Scan for the cell matching the given text and deliver its (x, y) coordinate at center. 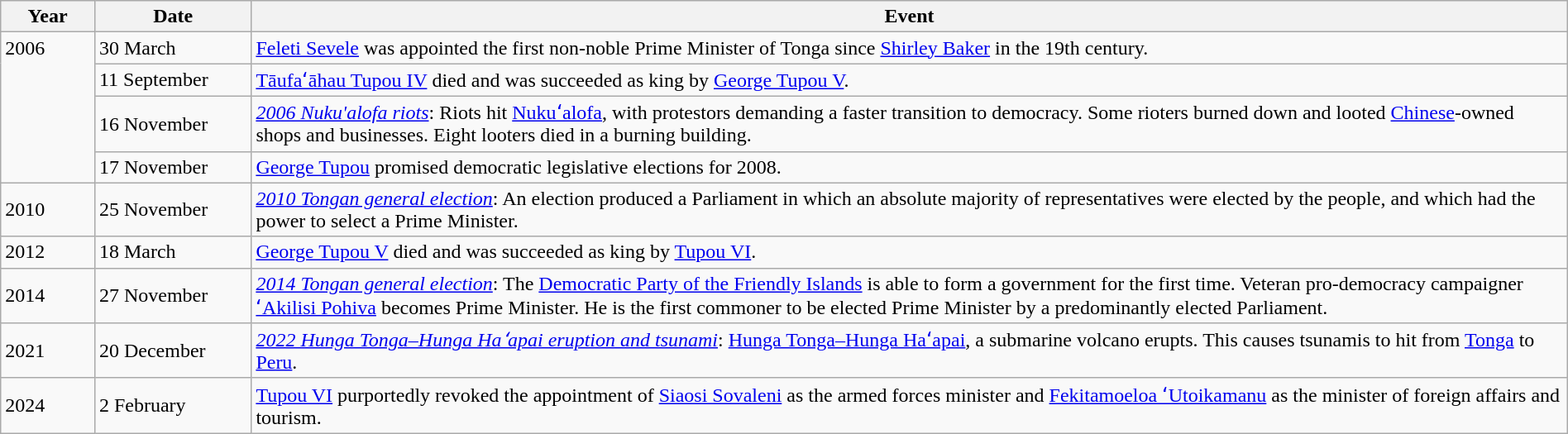
2024 (48, 405)
2014 (48, 296)
George Tupou V died and was succeeded as king by Tupou VI. (910, 252)
Feleti Sevele was appointed the first non-noble Prime Minister of Tonga since Shirley Baker in the 19th century. (910, 48)
Year (48, 17)
2006 (48, 107)
Event (910, 17)
Date (172, 17)
2021 (48, 351)
18 March (172, 252)
2 February (172, 405)
25 November (172, 210)
11 September (172, 80)
27 November (172, 296)
17 November (172, 167)
20 December (172, 351)
16 November (172, 124)
2010 (48, 210)
Tāufaʻāhau Tupou IV died and was succeeded as king by George Tupou V. (910, 80)
30 March (172, 48)
George Tupou promised democratic legislative elections for 2008. (910, 167)
2012 (48, 252)
